Scan for the cell matching the given text and deliver its [X, Y] coordinate at center. 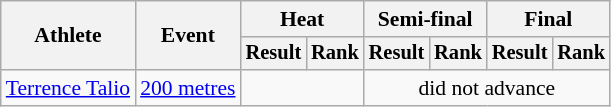
Terrence Talio [68, 88]
Event [188, 36]
Heat [302, 19]
Semi-final [426, 19]
Athlete [68, 36]
Final [548, 19]
did not advance [487, 88]
200 metres [188, 88]
